Capture the cell that displays the provided text and extract its [X, Y] central coordinate. 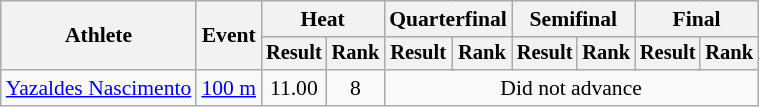
Did not advance [571, 88]
Athlete [99, 36]
100 m [228, 88]
Quarterfinal [448, 19]
Final [696, 19]
Semifinal [574, 19]
Heat [322, 19]
8 [356, 88]
Yazaldes Nascimento [99, 88]
Event [228, 36]
11.00 [294, 88]
